Provide the (X, Y) coordinate of the cell's center where the given text is located.  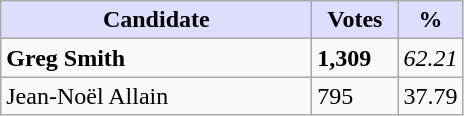
Jean-Noël Allain (156, 96)
37.79 (430, 96)
62.21 (430, 58)
Votes (355, 20)
Candidate (156, 20)
1,309 (355, 58)
795 (355, 96)
% (430, 20)
Greg Smith (156, 58)
